Identify which cell holds the provided text, then report its (X, Y) central coordinate. 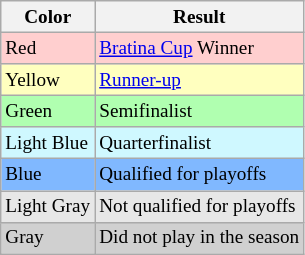
Runner-up (200, 80)
Not qualified for playoffs (200, 206)
Red (48, 48)
Green (48, 111)
Result (200, 17)
Qualified for playoffs (200, 175)
Yellow (48, 80)
Semifinalist (200, 111)
Light Blue (48, 143)
Did not play in the season (200, 238)
Blue (48, 175)
Bratina Cup Winner (200, 48)
Color (48, 17)
Gray (48, 238)
Quarterfinalist (200, 143)
Light Gray (48, 206)
